From the cell containing the given text, extract its center point as [X, Y] coordinate. 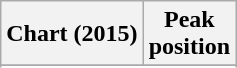
Peakposition [189, 34]
Chart (2015) [72, 34]
